Output the (X, Y) coordinate of the center of the cell containing the given text.  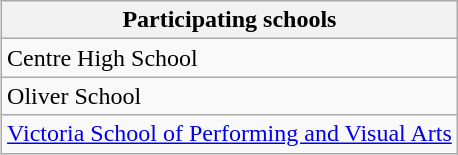
Centre High School (230, 58)
Participating schools (230, 20)
Oliver School (230, 96)
Victoria School of Performing and Visual Arts (230, 134)
